Scan for the cell matching the given text and deliver its [X, Y] coordinate at center. 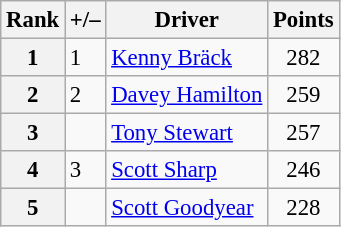
+/– [86, 20]
5 [33, 208]
228 [304, 208]
Driver [187, 20]
4 [33, 170]
Scott Sharp [187, 170]
282 [304, 58]
Kenny Bräck [187, 58]
Tony Stewart [187, 133]
Davey Hamilton [187, 95]
Points [304, 20]
257 [304, 133]
259 [304, 95]
Scott Goodyear [187, 208]
246 [304, 170]
Rank [33, 20]
